Provide the (X, Y) coordinate of the cell's center where the given text is located.  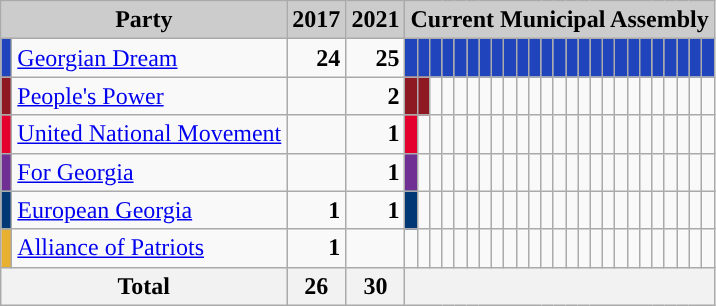
Current Municipal Assembly (560, 20)
26 (316, 286)
People's Power (150, 96)
2021 (376, 20)
30 (376, 286)
United National Movement (150, 134)
Alliance of Patriots (150, 248)
2 (376, 96)
European Georgia (150, 210)
Georgian Dream (150, 58)
For Georgia (150, 172)
24 (316, 58)
2017 (316, 20)
Total (144, 286)
25 (376, 58)
Party (144, 20)
